Scan for the cell matching the given text and deliver its (X, Y) coordinate at center. 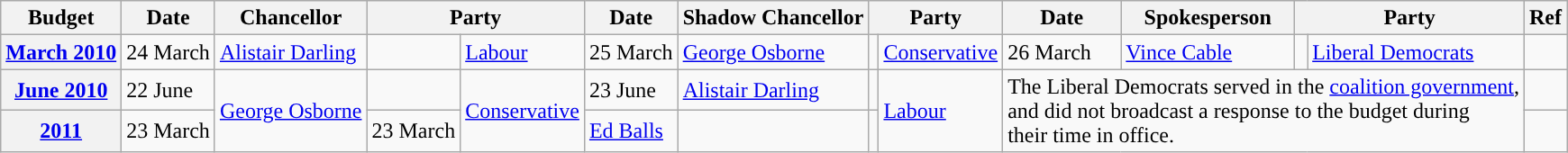
25 March (631, 52)
23 June (631, 90)
March 2010 (61, 52)
Shadow Chancellor (773, 18)
26 March (1062, 52)
Budget (61, 18)
2011 (61, 131)
Spokesperson (1208, 18)
24 March (169, 52)
June 2010 (61, 90)
Chancellor (290, 18)
Ed Balls (631, 131)
The Liberal Democrats served in the coalition government, and did not broadcast a response to the budget during their time in office. (1263, 111)
Liberal Democrats (1417, 52)
22 June (169, 90)
Vince Cable (1208, 52)
Ref (1545, 18)
